Return the (X, Y) coordinate for the center point of the cell that contains the specified text.  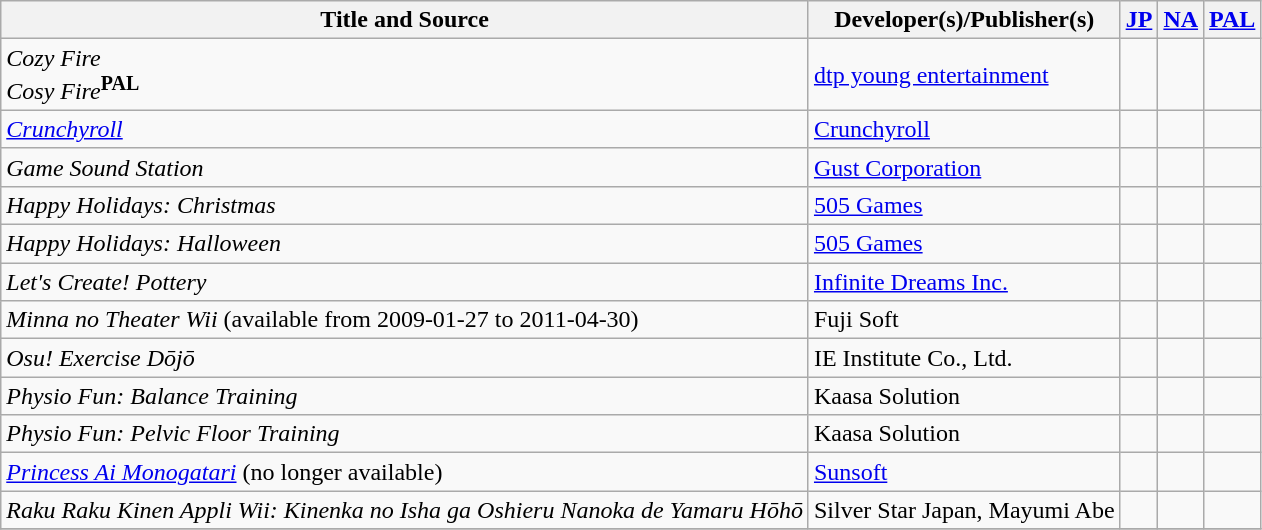
Game Sound Station (405, 167)
dtp young entertainment (964, 75)
Title and Source (405, 20)
Osu! Exercise Dōjō (405, 358)
Silver Star Japan, Mayumi Abe (964, 510)
Happy Holidays: Christmas (405, 205)
Princess Ai Monogatari (no longer available) (405, 472)
Let's Create! Pottery (405, 282)
Developer(s)/Publisher(s) (964, 20)
Gust Corporation (964, 167)
Fuji Soft (964, 320)
Physio Fun: Balance Training (405, 396)
Raku Raku Kinen Appli Wii: Kinenka no Isha ga Oshieru Nanoka de Yamaru Hōhō (405, 510)
Cozy FireCosy FirePAL (405, 75)
JP (1139, 20)
Sunsoft (964, 472)
Happy Holidays: Halloween (405, 244)
IE Institute Co., Ltd. (964, 358)
Infinite Dreams Inc. (964, 282)
PAL (1232, 20)
Physio Fun: Pelvic Floor Training (405, 434)
Minna no Theater Wii (available from 2009-01-27 to 2011-04-30) (405, 320)
NA (1181, 20)
